From the cell containing the given text, extract its center point as [x, y] coordinate. 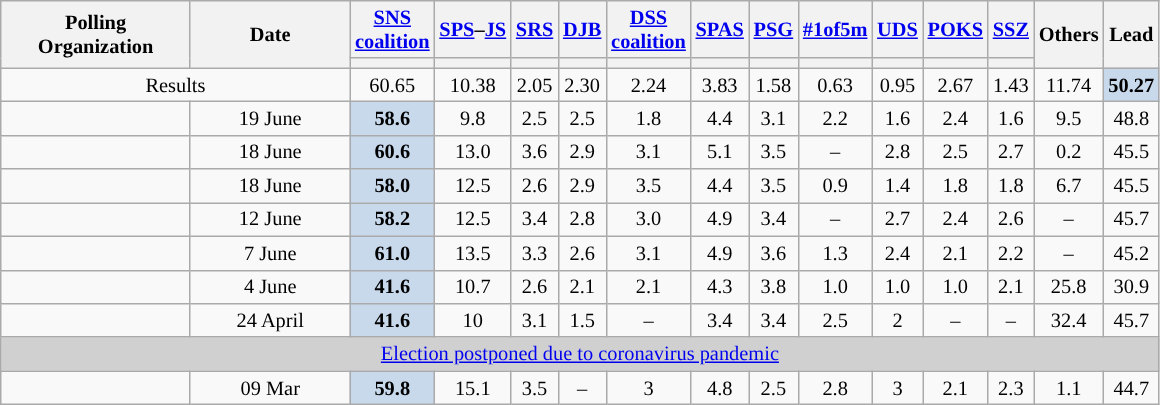
60.6 [392, 152]
1.43 [1011, 85]
SPS–JS [472, 29]
SSZ [1011, 29]
2.24 [648, 85]
3.8 [774, 287]
1.1 [1069, 388]
10 [472, 320]
5.1 [720, 152]
3.3 [534, 253]
48.8 [1132, 118]
Lead [1132, 34]
0.2 [1069, 152]
SPAS [720, 29]
2.3 [1011, 388]
58.0 [392, 186]
9.5 [1069, 118]
4.3 [720, 287]
Election postponed due to coronavirus pandemic [580, 354]
Polling Organization [96, 34]
3.0 [648, 219]
UDS [897, 29]
25.8 [1069, 287]
4 June [270, 287]
58.6 [392, 118]
45.2 [1132, 253]
2.05 [534, 85]
10.7 [472, 287]
44.7 [1132, 388]
DSScoalition [648, 29]
50.27 [1132, 85]
59.8 [392, 388]
30.9 [1132, 287]
POKS [956, 29]
SNScoalition [392, 29]
32.4 [1069, 320]
2 [897, 320]
6.7 [1069, 186]
Date [270, 34]
61.0 [392, 253]
1.5 [582, 320]
13.5 [472, 253]
1.58 [774, 85]
Results [176, 85]
Others [1069, 34]
#1of5m [835, 29]
0.9 [835, 186]
DJB [582, 29]
7 June [270, 253]
3.83 [720, 85]
4.8 [720, 388]
11.74 [1069, 85]
13.0 [472, 152]
SRS [534, 29]
09 Mar [270, 388]
19 June [270, 118]
1.3 [835, 253]
10.38 [472, 85]
0.95 [897, 85]
58.2 [392, 219]
60.65 [392, 85]
12 June [270, 219]
24 April [270, 320]
15.1 [472, 388]
2.67 [956, 85]
2.30 [582, 85]
PSG [774, 29]
9.8 [472, 118]
1.4 [897, 186]
0.63 [835, 85]
